Provide the [x, y] coordinate of the cell's center where the given text is located.  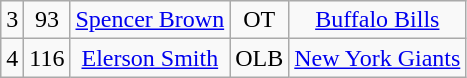
3 [12, 20]
OT [260, 20]
116 [47, 58]
New York Giants [378, 58]
4 [12, 58]
Elerson Smith [150, 58]
OLB [260, 58]
Spencer Brown [150, 20]
Buffalo Bills [378, 20]
93 [47, 20]
